Output the [X, Y] coordinate of the center of the cell containing the given text.  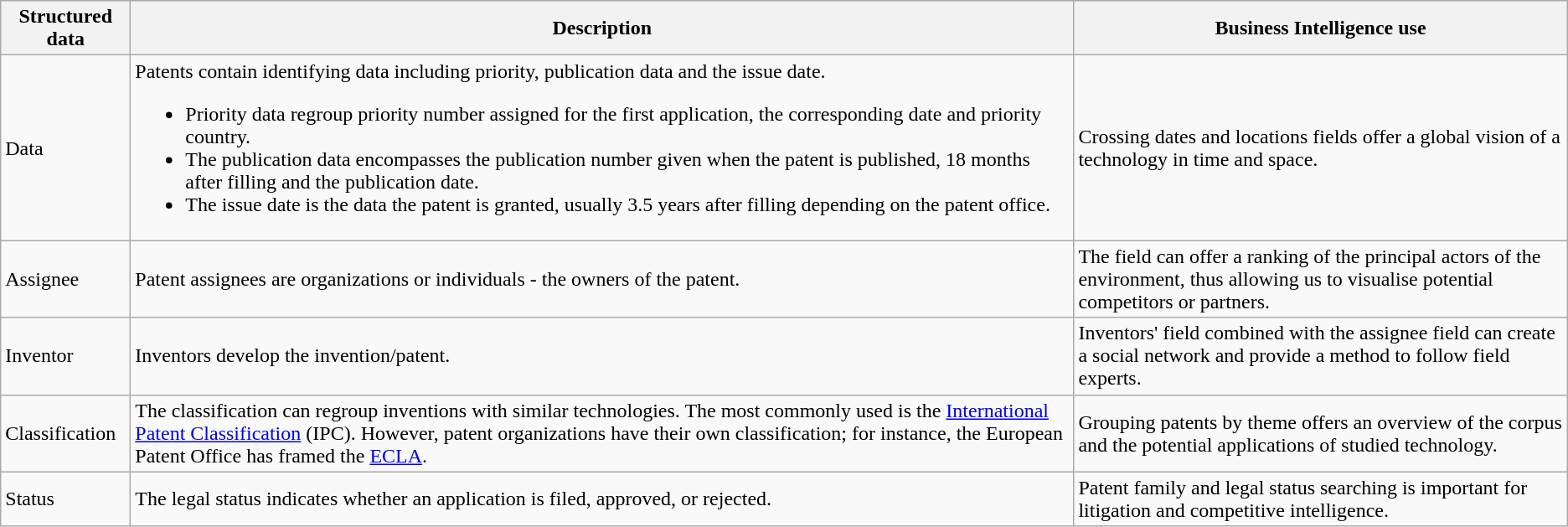
Inventors' field combined with the assignee field can create a social network and provide a method to follow field experts. [1320, 356]
The legal status indicates whether an application is filed, approved, or rejected. [602, 499]
Status [65, 499]
Patent assignees are organizations or individuals - the owners of the patent. [602, 279]
Business Intelligence use [1320, 28]
Description [602, 28]
Inventors develop the invention/patent. [602, 356]
Assignee [65, 279]
Structured data [65, 28]
Inventor [65, 356]
Data [65, 147]
Crossing dates and locations fields offer a global vision of a technology in time and space. [1320, 147]
Grouping patents by theme offers an overview of the corpus and the potential applications of studied technology. [1320, 433]
The field can offer a ranking of the principal actors of the environment, thus allowing us to visualise potential competitors or partners. [1320, 279]
Classification [65, 433]
Patent family and legal status searching is important for litigation and competitive intelligence. [1320, 499]
